Identify which cell holds the provided text, then report its (x, y) central coordinate. 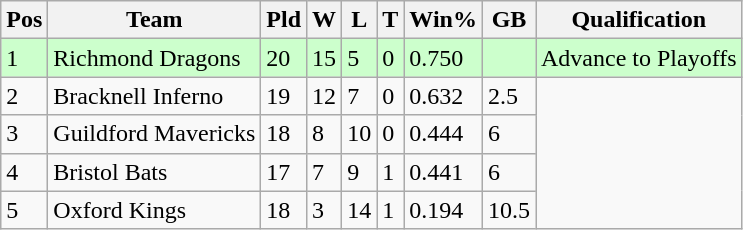
10.5 (508, 210)
Pld (284, 20)
Advance to Playoffs (640, 58)
L (360, 20)
9 (360, 172)
20 (284, 58)
10 (360, 134)
Bristol Bats (154, 172)
14 (360, 210)
Bracknell Inferno (154, 96)
8 (324, 134)
15 (324, 58)
Richmond Dragons (154, 58)
12 (324, 96)
Guildford Mavericks (154, 134)
17 (284, 172)
T (390, 20)
W (324, 20)
Oxford Kings (154, 210)
Team (154, 20)
0.632 (444, 96)
2.5 (508, 96)
0.750 (444, 58)
4 (24, 172)
2 (24, 96)
Qualification (640, 20)
Pos (24, 20)
0.444 (444, 134)
0.441 (444, 172)
19 (284, 96)
Win% (444, 20)
0.194 (444, 210)
GB (508, 20)
